Provide the [X, Y] coordinate of the cell's center where the given text is located.  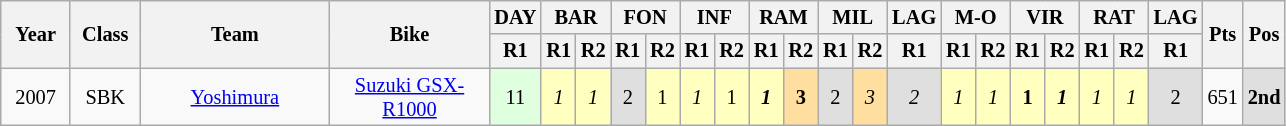
11 [515, 97]
FON [646, 17]
MIL [852, 17]
Year [36, 34]
Pts [1223, 34]
M-O [976, 17]
2nd [1264, 97]
Class [105, 34]
VIR [1044, 17]
RAM [784, 17]
Suzuki GSX-R1000 [410, 97]
651 [1223, 97]
2007 [36, 97]
INF [714, 17]
SBK [105, 97]
DAY [515, 17]
Bike [410, 34]
Team [235, 34]
BAR [576, 17]
RAT [1114, 17]
Yoshimura [235, 97]
Pos [1264, 34]
